Search for the cell housing the specified text and yield its [x, y] center coordinate. 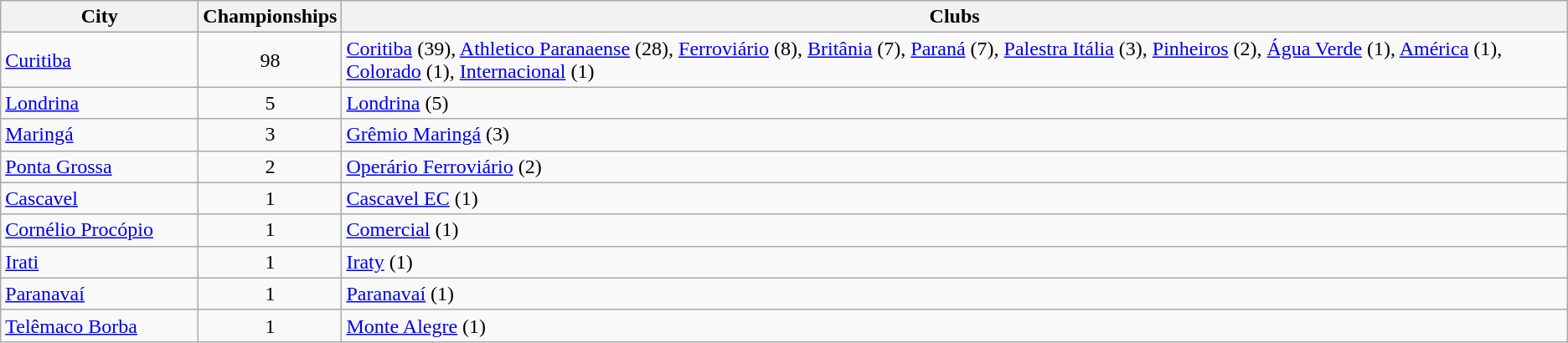
Maringá [100, 135]
Cascavel [100, 198]
Iraty (1) [955, 262]
Curitiba [100, 60]
Irati [100, 262]
2 [270, 166]
98 [270, 60]
Cornélio Procópio [100, 230]
Comercial (1) [955, 230]
Paranavaí (1) [955, 294]
Monte Alegre (1) [955, 325]
3 [270, 135]
Telêmaco Borba [100, 325]
Londrina (5) [955, 103]
Clubs [955, 17]
Ponta Grossa [100, 166]
Operário Ferroviário (2) [955, 166]
Paranavaí [100, 294]
Cascavel EC (1) [955, 198]
Londrina [100, 103]
5 [270, 103]
Grêmio Maringá (3) [955, 135]
City [100, 17]
Championships [270, 17]
